Locate the cell with the specified text and output its (x, y) center coordinate. 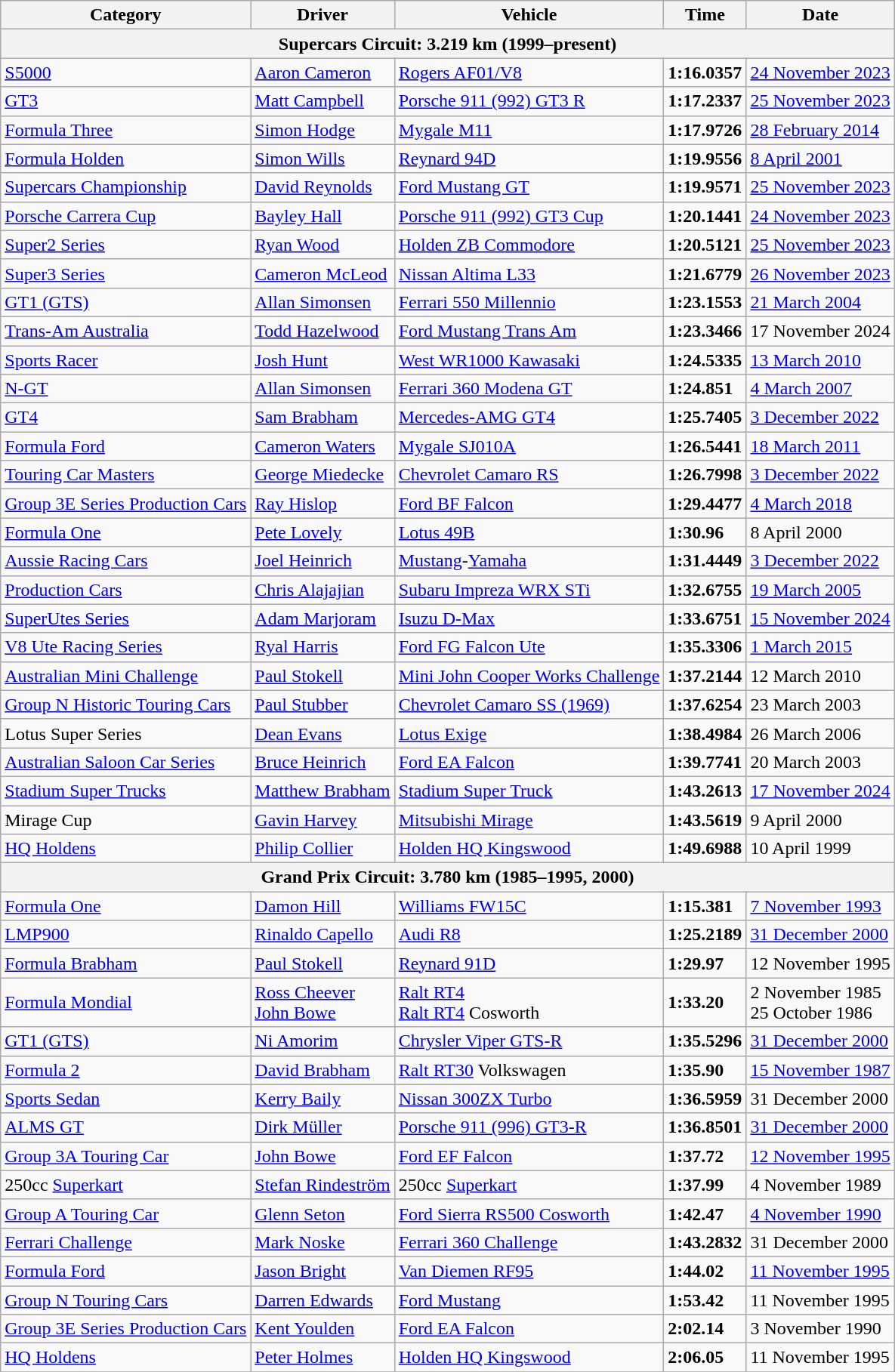
26 March 2006 (820, 733)
Williams FW15C (529, 906)
4 November 1990 (820, 1213)
15 November 1987 (820, 1070)
Glenn Seton (323, 1213)
1:23.3466 (705, 331)
Chevrolet Camaro SS (1969) (529, 704)
Porsche 911 (992) GT3 R (529, 101)
1:37.72 (705, 1156)
1:32.6755 (705, 590)
18 March 2011 (820, 446)
Dean Evans (323, 733)
1:36.5959 (705, 1099)
Gavin Harvey (323, 819)
Peter Holmes (323, 1358)
1:38.4984 (705, 733)
1:31.4449 (705, 561)
Mercedes-AMG GT4 (529, 418)
1:26.7998 (705, 475)
19 March 2005 (820, 590)
Lotus Exige (529, 733)
Group N Historic Touring Cars (125, 704)
Super3 Series (125, 273)
Kent Youlden (323, 1329)
Ferrari 550 Millennio (529, 302)
Josh Hunt (323, 360)
Audi R8 (529, 935)
Ford Mustang (529, 1300)
1:20.1441 (705, 216)
Nissan Altima L33 (529, 273)
1:15.381 (705, 906)
Super2 Series (125, 245)
Van Diemen RF95 (529, 1271)
N-GT (125, 389)
4 November 1989 (820, 1185)
8 April 2000 (820, 532)
Simon Wills (323, 159)
Formula Holden (125, 159)
1:19.9571 (705, 187)
Matthew Brabham (323, 791)
1:16.0357 (705, 72)
Group A Touring Car (125, 1213)
Ferrari 360 Challenge (529, 1242)
26 November 2023 (820, 273)
2:06.05 (705, 1358)
Ryal Harris (323, 647)
Sports Racer (125, 360)
1:43.2613 (705, 791)
1:35.3306 (705, 647)
Ford Mustang GT (529, 187)
Dirk Müller (323, 1127)
Supercars Circuit: 3.219 km (1999–present) (448, 44)
1:33.20 (705, 1003)
Cameron McLeod (323, 273)
Ralt RT30 Volkswagen (529, 1070)
1:24.5335 (705, 360)
Isuzu D-Max (529, 618)
SuperUtes Series (125, 618)
4 March 2007 (820, 389)
1:37.2144 (705, 676)
John Bowe (323, 1156)
3 November 1990 (820, 1329)
Subaru Impreza WRX STi (529, 590)
Philip Collier (323, 849)
1:35.5296 (705, 1041)
Nissan 300ZX Turbo (529, 1099)
1:20.5121 (705, 245)
GT3 (125, 101)
Lotus Super Series (125, 733)
Aaron Cameron (323, 72)
Rinaldo Capello (323, 935)
1:21.6779 (705, 273)
Ferrari 360 Modena GT (529, 389)
1:29.97 (705, 963)
1:43.2832 (705, 1242)
Pete Lovely (323, 532)
1:17.2337 (705, 101)
Joel Heinrich (323, 561)
Reynard 94D (529, 159)
Ford Sierra RS500 Cosworth (529, 1213)
Mirage Cup (125, 819)
Matt Campbell (323, 101)
23 March 2003 (820, 704)
West WR1000 Kawasaki (529, 360)
1:26.5441 (705, 446)
1:33.6751 (705, 618)
1:35.90 (705, 1070)
Grand Prix Circuit: 3.780 km (1985–1995, 2000) (448, 877)
Mini John Cooper Works Challenge (529, 676)
Todd Hazelwood (323, 331)
Jason Bright (323, 1271)
Formula Brabham (125, 963)
Bayley Hall (323, 216)
Group N Touring Cars (125, 1300)
1:19.9556 (705, 159)
9 April 2000 (820, 819)
Adam Marjoram (323, 618)
ALMS GT (125, 1127)
David Brabham (323, 1070)
Ferrari Challenge (125, 1242)
1:37.99 (705, 1185)
Mitsubishi Mirage (529, 819)
28 February 2014 (820, 130)
Time (705, 15)
2:02.14 (705, 1329)
Ford EF Falcon (529, 1156)
Category (125, 15)
Simon Hodge (323, 130)
Reynard 91D (529, 963)
Porsche 911 (996) GT3-R (529, 1127)
Formula Three (125, 130)
Formula Mondial (125, 1003)
Sam Brabham (323, 418)
Touring Car Masters (125, 475)
Date (820, 15)
1:49.6988 (705, 849)
Production Cars (125, 590)
Stefan Rindeström (323, 1185)
Damon Hill (323, 906)
Cameron Waters (323, 446)
Supercars Championship (125, 187)
Ralt RT4Ralt RT4 Cosworth (529, 1003)
20 March 2003 (820, 762)
1:25.7405 (705, 418)
Chevrolet Camaro RS (529, 475)
1:25.2189 (705, 935)
21 March 2004 (820, 302)
Vehicle (529, 15)
David Reynolds (323, 187)
1:23.1553 (705, 302)
Ross Cheever John Bowe (323, 1003)
1:53.42 (705, 1300)
Ni Amorim (323, 1041)
1:43.5619 (705, 819)
1:37.6254 (705, 704)
Paul Stubber (323, 704)
Porsche Carrera Cup (125, 216)
Ford Mustang Trans Am (529, 331)
1:39.7741 (705, 762)
1:29.4477 (705, 504)
Driver (323, 15)
V8 Ute Racing Series (125, 647)
4 March 2018 (820, 504)
Darren Edwards (323, 1300)
1:24.851 (705, 389)
Stadium Super Trucks (125, 791)
Porsche 911 (992) GT3 Cup (529, 216)
Bruce Heinrich (323, 762)
2 November 198525 October 1986 (820, 1003)
Sports Sedan (125, 1099)
Mygale SJ010A (529, 446)
1:17.9726 (705, 130)
Chris Alajajian (323, 590)
13 March 2010 (820, 360)
Stadium Super Truck (529, 791)
1:36.8501 (705, 1127)
1:30.96 (705, 532)
Aussie Racing Cars (125, 561)
1:42.47 (705, 1213)
Mygale M11 (529, 130)
Mark Noske (323, 1242)
1:44.02 (705, 1271)
Formula 2 (125, 1070)
10 April 1999 (820, 849)
Lotus 49B (529, 532)
Ford BF Falcon (529, 504)
Ford FG Falcon Ute (529, 647)
Group 3A Touring Car (125, 1156)
S5000 (125, 72)
GT4 (125, 418)
Australian Mini Challenge (125, 676)
Ryan Wood (323, 245)
Australian Saloon Car Series (125, 762)
LMP900 (125, 935)
Kerry Baily (323, 1099)
15 November 2024 (820, 618)
8 April 2001 (820, 159)
Mustang-Yamaha (529, 561)
1 March 2015 (820, 647)
George Miedecke (323, 475)
12 March 2010 (820, 676)
Ray Hislop (323, 504)
Trans-Am Australia (125, 331)
Rogers AF01/V8 (529, 72)
Holden ZB Commodore (529, 245)
7 November 1993 (820, 906)
Chrysler Viper GTS-R (529, 1041)
